Capture the cell that displays the provided text and extract its [X, Y] central coordinate. 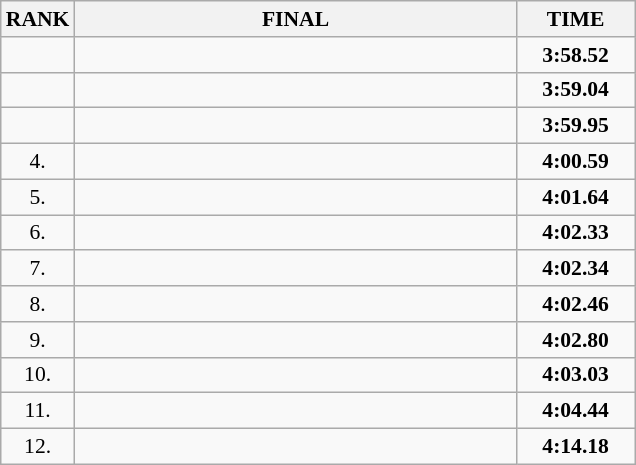
3:59.04 [576, 90]
7. [38, 269]
4:02.80 [576, 340]
9. [38, 340]
4:01.64 [576, 197]
TIME [576, 19]
RANK [38, 19]
4:03.03 [576, 375]
FINAL [295, 19]
12. [38, 447]
4:00.59 [576, 162]
4:02.34 [576, 269]
11. [38, 411]
6. [38, 233]
4:02.46 [576, 304]
3:59.95 [576, 126]
4:02.33 [576, 233]
3:58.52 [576, 55]
5. [38, 197]
4:14.18 [576, 447]
4. [38, 162]
4:04.44 [576, 411]
10. [38, 375]
8. [38, 304]
